Extract the [X, Y] coordinate from the center of the cell holding the provided text.  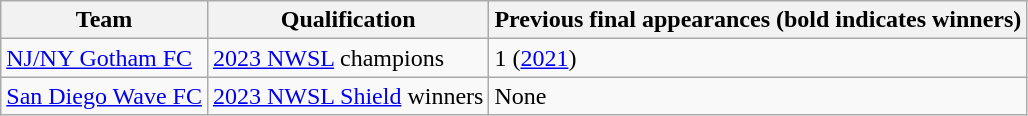
None [758, 96]
1 (2021) [758, 58]
Previous final appearances (bold indicates winners) [758, 20]
Qualification [348, 20]
San Diego Wave FC [104, 96]
NJ/NY Gotham FC [104, 58]
Team [104, 20]
2023 NWSL Shield winners [348, 96]
2023 NWSL champions [348, 58]
